Detect which cell encompasses the target text, then output its (X, Y) center coordinate. 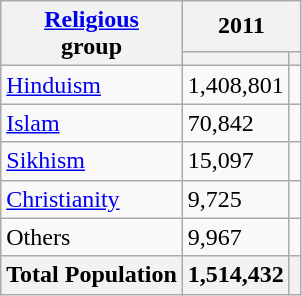
9,725 (236, 199)
Total Population (92, 275)
2011 (241, 26)
Islam (92, 123)
Others (92, 237)
1,514,432 (236, 275)
Religiousgroup (92, 34)
Hinduism (92, 85)
70,842 (236, 123)
Christianity (92, 199)
Sikhism (92, 161)
1,408,801 (236, 85)
15,097 (236, 161)
9,967 (236, 237)
